Identify which cell holds the provided text, then report its [X, Y] central coordinate. 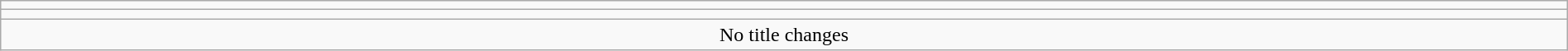
No title changes [784, 35]
